Detect which cell encompasses the target text, then output its (x, y) center coordinate. 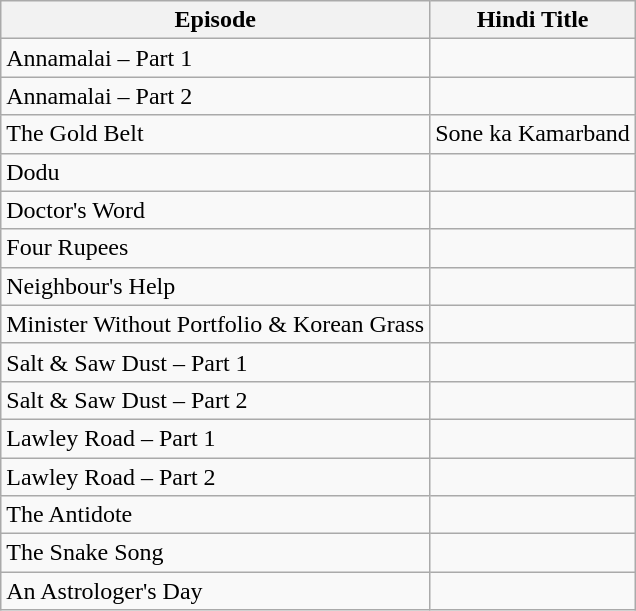
Neighbour's Help (216, 286)
Minister Without Portfolio & Korean Grass (216, 324)
Hindi Title (533, 20)
Four Rupees (216, 248)
Dodu (216, 172)
Lawley Road – Part 1 (216, 438)
Salt & Saw Dust – Part 2 (216, 400)
The Antidote (216, 515)
Episode (216, 20)
Doctor's Word (216, 210)
The Snake Song (216, 553)
An Astrologer's Day (216, 591)
Sone ka Kamarband (533, 134)
Lawley Road – Part 2 (216, 477)
Annamalai – Part 2 (216, 96)
Salt & Saw Dust – Part 1 (216, 362)
The Gold Belt (216, 134)
Annamalai – Part 1 (216, 58)
